Detect which cell encompasses the target text, then output its [x, y] center coordinate. 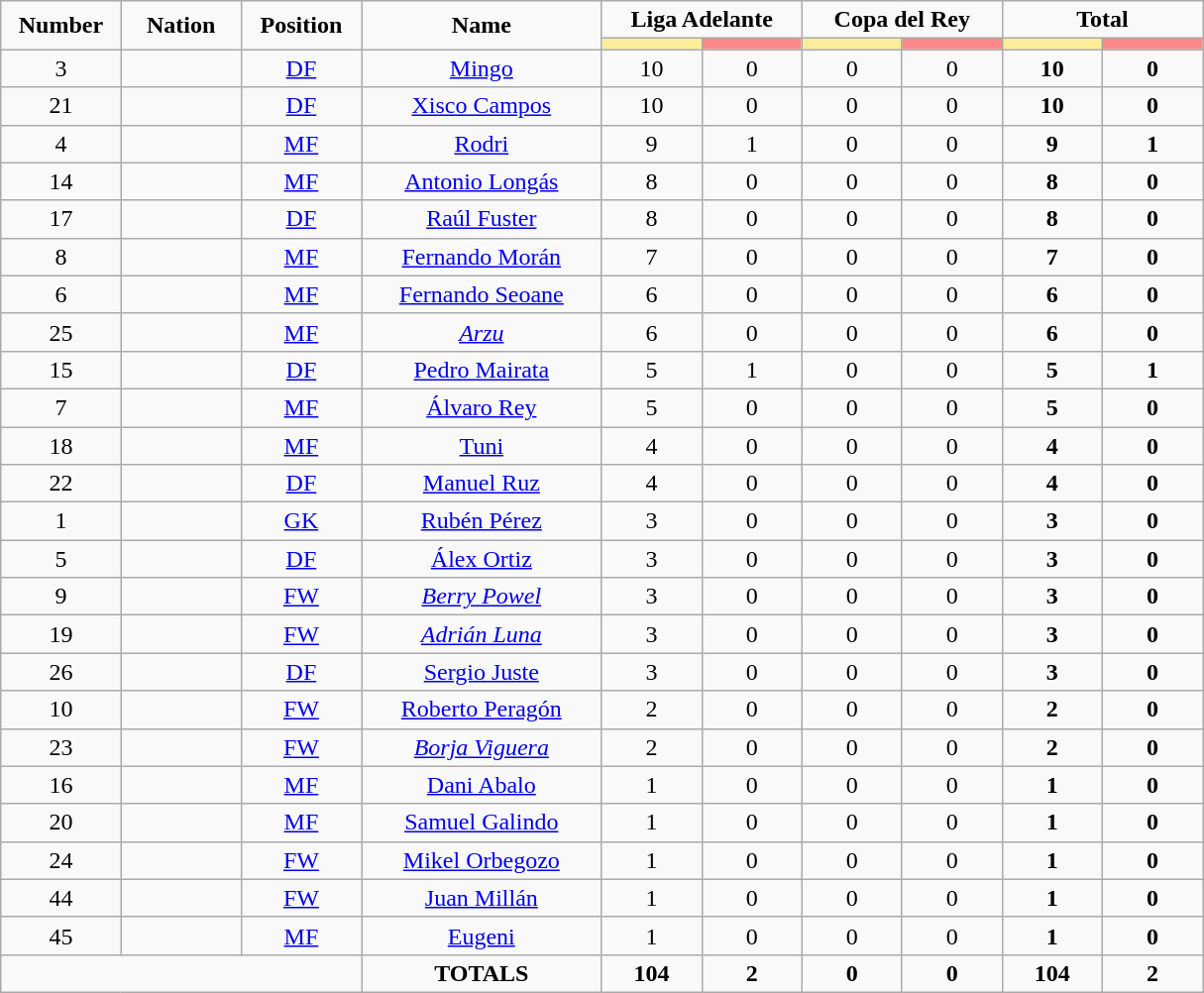
17 [61, 219]
26 [61, 672]
Nation [180, 26]
Position [301, 26]
14 [61, 181]
25 [61, 332]
TOTALS [482, 973]
Raúl Fuster [482, 219]
Eugeni [482, 936]
15 [61, 370]
Liga Adelante [702, 20]
Fernando Seoane [482, 294]
Mingo [482, 68]
Antonio Longás [482, 181]
Total [1102, 20]
Samuel Galindo [482, 823]
20 [61, 823]
Juan Millán [482, 898]
Pedro Mairata [482, 370]
Arzu [482, 332]
Sergio Juste [482, 672]
Copa del Rey [902, 20]
18 [61, 445]
19 [61, 634]
Roberto Peragón [482, 710]
Mikel Orbegozo [482, 860]
Xisco Campos [482, 106]
Name [482, 26]
22 [61, 484]
Rodri [482, 144]
24 [61, 860]
Tuni [482, 445]
Borja Viguera [482, 747]
Berry Powel [482, 597]
GK [301, 521]
21 [61, 106]
23 [61, 747]
45 [61, 936]
Álvaro Rey [482, 407]
Rubén Pérez [482, 521]
Álex Ortiz [482, 559]
16 [61, 785]
Manuel Ruz [482, 484]
Fernando Morán [482, 257]
Number [61, 26]
Adrián Luna [482, 634]
Dani Abalo [482, 785]
44 [61, 898]
